Identify which cell holds the provided text, then report its [x, y] central coordinate. 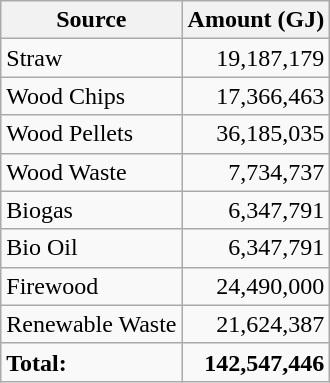
19,187,179 [256, 58]
Wood Waste [92, 172]
Firewood [92, 286]
Bio Oil [92, 248]
24,490,000 [256, 286]
7,734,737 [256, 172]
Source [92, 20]
Amount (GJ) [256, 20]
Wood Chips [92, 96]
36,185,035 [256, 134]
142,547,446 [256, 362]
21,624,387 [256, 324]
Straw [92, 58]
Renewable Waste [92, 324]
Biogas [92, 210]
Total: [92, 362]
Wood Pellets [92, 134]
17,366,463 [256, 96]
